Search for the cell housing the specified text and yield its (x, y) center coordinate. 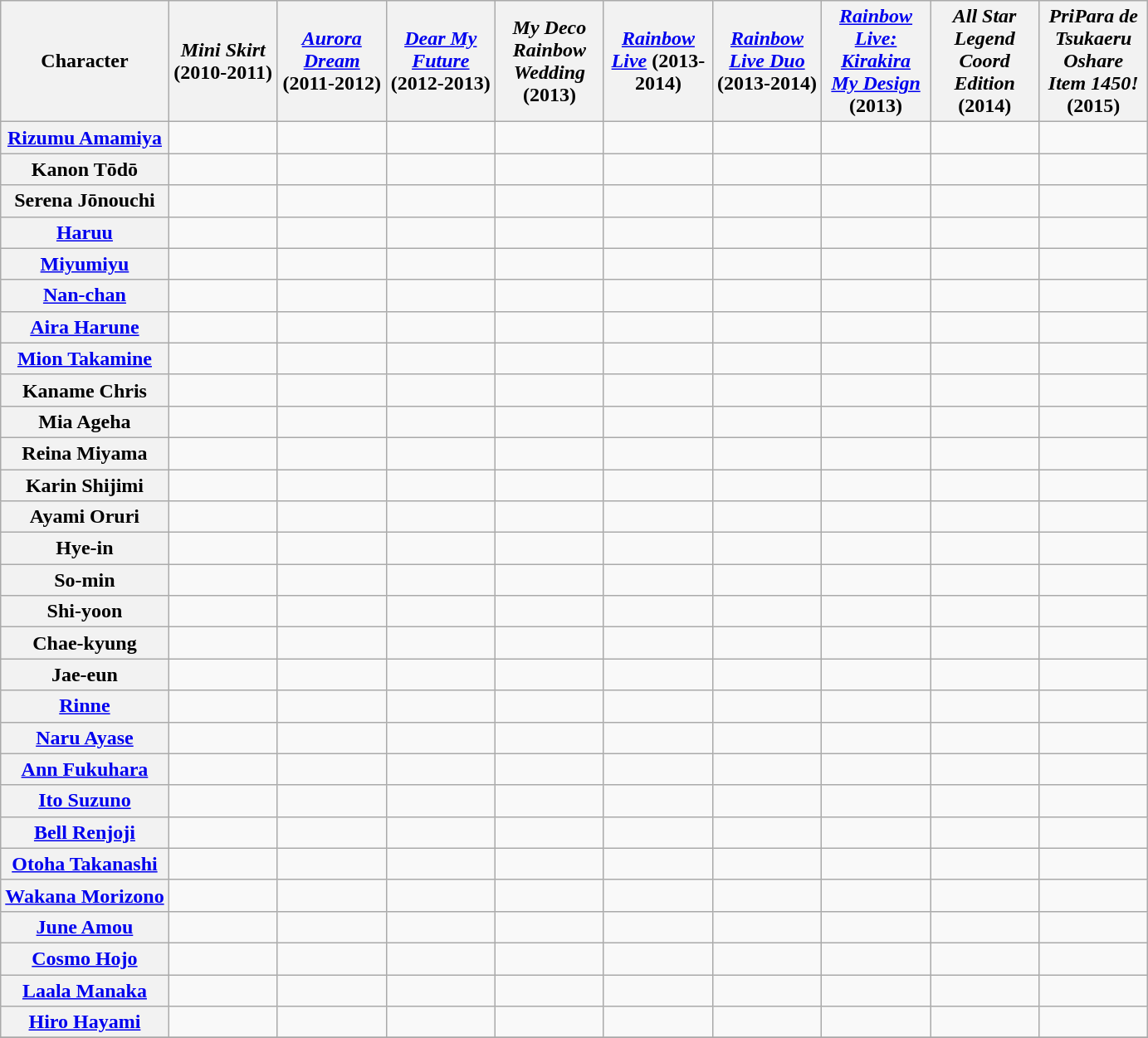
Chae-kyung (85, 643)
Hiro Hayami (85, 1022)
Dear My Future (2012-2013) (440, 61)
So-min (85, 580)
Cosmo Hojo (85, 958)
Naru Ayase (85, 738)
Kaname Chris (85, 390)
Bell Renjoji (85, 832)
Mia Ageha (85, 422)
Mini Skirt (2010-2011) (222, 61)
Rainbow Live: Kirakira My Design (2013) (877, 61)
Aurora Dream (2011-2012) (332, 61)
Character (85, 61)
Rainbow Live Duo (2013-2014) (767, 61)
Haruu (85, 232)
Rinne (85, 706)
Hye-in (85, 548)
My Deco Rainbow Wedding (2013) (550, 61)
Kanon Tōdō (85, 169)
Ito Suzuno (85, 801)
Mion Takamine (85, 358)
Serena Jōnouchi (85, 201)
Nan-chan (85, 295)
Aira Harune (85, 327)
Otoha Takanashi (85, 864)
Shi-yoon (85, 612)
Karin Shijimi (85, 485)
Ann Fukuhara (85, 769)
Rizumu Amamiya (85, 138)
Miyumiyu (85, 264)
Wakana Morizono (85, 895)
June Amou (85, 927)
Laala Manaka (85, 990)
Rainbow Live (2013-2014) (657, 61)
Jae-eun (85, 675)
PriPara de Tsukaeru Oshare Item 1450! (2015) (1094, 61)
All Star Legend Coord Edition (2014) (984, 61)
Reina Miyama (85, 453)
Ayami Oruri (85, 517)
